Capture the cell that displays the provided text and extract its (x, y) central coordinate. 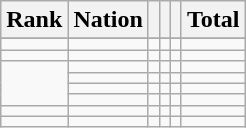
Nation (108, 20)
Rank (34, 20)
Total (213, 20)
